Output the (x, y) coordinate of the center of the cell containing the given text.  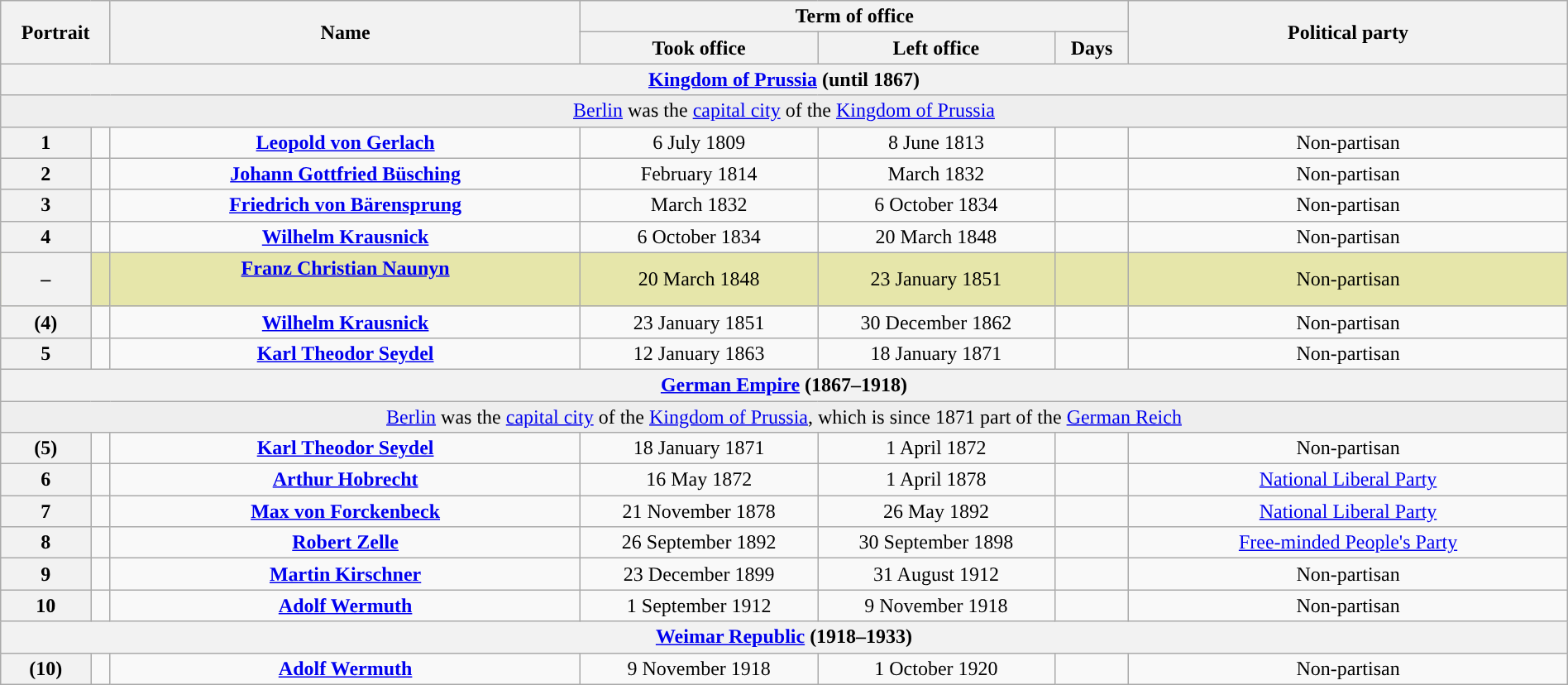
21 November 1878 (700, 511)
1 April 1872 (936, 448)
(5) (46, 448)
30 September 1898 (936, 543)
6 (46, 480)
1 October 1920 (936, 668)
Berlin was the capital city of the Kingdom of Prussia (784, 111)
(10) (46, 668)
Political party (1348, 32)
Term of office (855, 17)
5 (46, 353)
1 (46, 142)
Took office (700, 48)
31 August 1912 (936, 574)
Left office (936, 48)
Max von Forckenbeck (345, 511)
10 (46, 606)
Free-minded People's Party (1348, 543)
Berlin was the capital city of the Kingdom of Prussia, which is since 1871 part of the German Reich (784, 416)
Name (345, 32)
1 April 1878 (936, 480)
8 (46, 543)
12 January 1863 (700, 353)
6 July 1809 (700, 142)
Friedrich von Bärensprung (345, 205)
German Empire (1867–1918) (784, 385)
Leopold von Gerlach (345, 142)
Days (1092, 48)
Kingdom of Prussia (until 1867) (784, 79)
Martin Kirschner (345, 574)
Weimar Republic (1918–1933) (784, 637)
8 June 1813 (936, 142)
Franz Christian Naunyn (345, 280)
Robert Zelle (345, 543)
7 (46, 511)
23 December 1899 (700, 574)
– (46, 280)
Portrait (56, 32)
9 (46, 574)
2 (46, 174)
1 September 1912 (700, 606)
16 May 1872 (700, 480)
February 1814 (700, 174)
Arthur Hobrecht (345, 480)
(4) (46, 322)
26 September 1892 (700, 543)
4 (46, 237)
30 December 1862 (936, 322)
Johann Gottfried Büsching (345, 174)
3 (46, 205)
26 May 1892 (936, 511)
